Return [X, Y] of the center of cell containing provided text 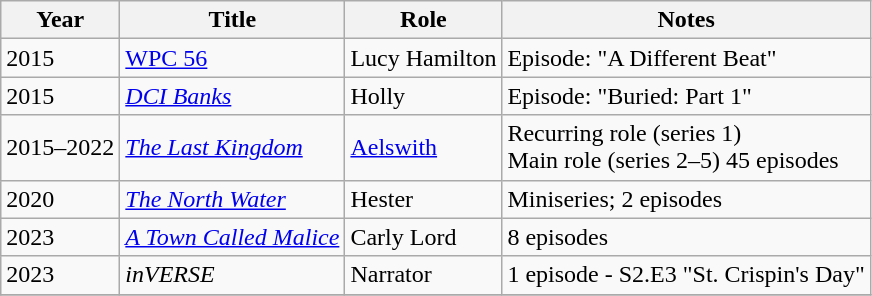
2020 [60, 199]
Miniseries; 2 episodes [686, 199]
1 episode - S2.E3 "St. Crispin's Day" [686, 275]
Lucy Hamilton [424, 58]
Year [60, 20]
DCI Banks [232, 96]
Carly Lord [424, 237]
WPC 56 [232, 58]
Recurring role (series 1)Main role (series 2–5) 45 episodes [686, 148]
Role [424, 20]
Episode: "Buried: Part 1" [686, 96]
2015–2022 [60, 148]
A Town Called Malice [232, 237]
8 episodes [686, 237]
Notes [686, 20]
Episode: "A Different Beat" [686, 58]
inVERSE [232, 275]
The North Water [232, 199]
Narrator [424, 275]
Holly [424, 96]
Aelswith [424, 148]
Title [232, 20]
The Last Kingdom [232, 148]
Hester [424, 199]
